Output the (x, y) coordinate of the center of the cell containing the given text.  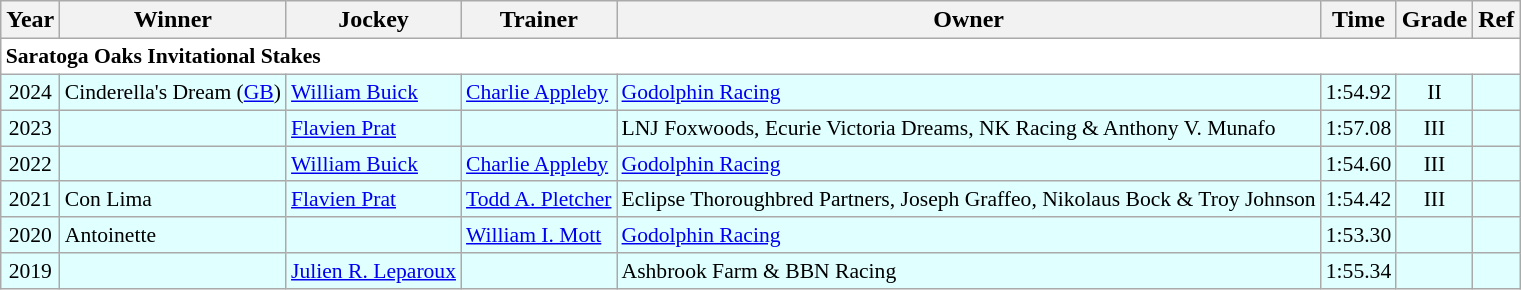
1:54.92 (1358, 92)
2024 (30, 92)
1:53.30 (1358, 235)
William I. Mott (539, 235)
1:54.60 (1358, 164)
Jockey (374, 20)
2023 (30, 128)
Owner (969, 20)
2022 (30, 164)
1:55.34 (1358, 271)
Trainer (539, 20)
2019 (30, 271)
Julien R. Leparoux (374, 271)
Cinderella's Dream (GB) (173, 92)
II (1434, 92)
LNJ Foxwoods, Ecurie Victoria Dreams, NK Racing & Anthony V. Munafo (969, 128)
Antoinette (173, 235)
Ref (1496, 20)
Saratoga Oaks Invitational Stakes (760, 57)
2021 (30, 199)
Time (1358, 20)
Eclipse Thoroughbred Partners, Joseph Graffeo, Nikolaus Bock & Troy Johnson (969, 199)
Grade (1434, 20)
Ashbrook Farm & BBN Racing (969, 271)
1:57.08 (1358, 128)
1:54.42 (1358, 199)
2020 (30, 235)
Winner (173, 20)
Year (30, 20)
Con Lima (173, 199)
Todd A. Pletcher (539, 199)
